Identify which cell holds the provided text, then report its (x, y) central coordinate. 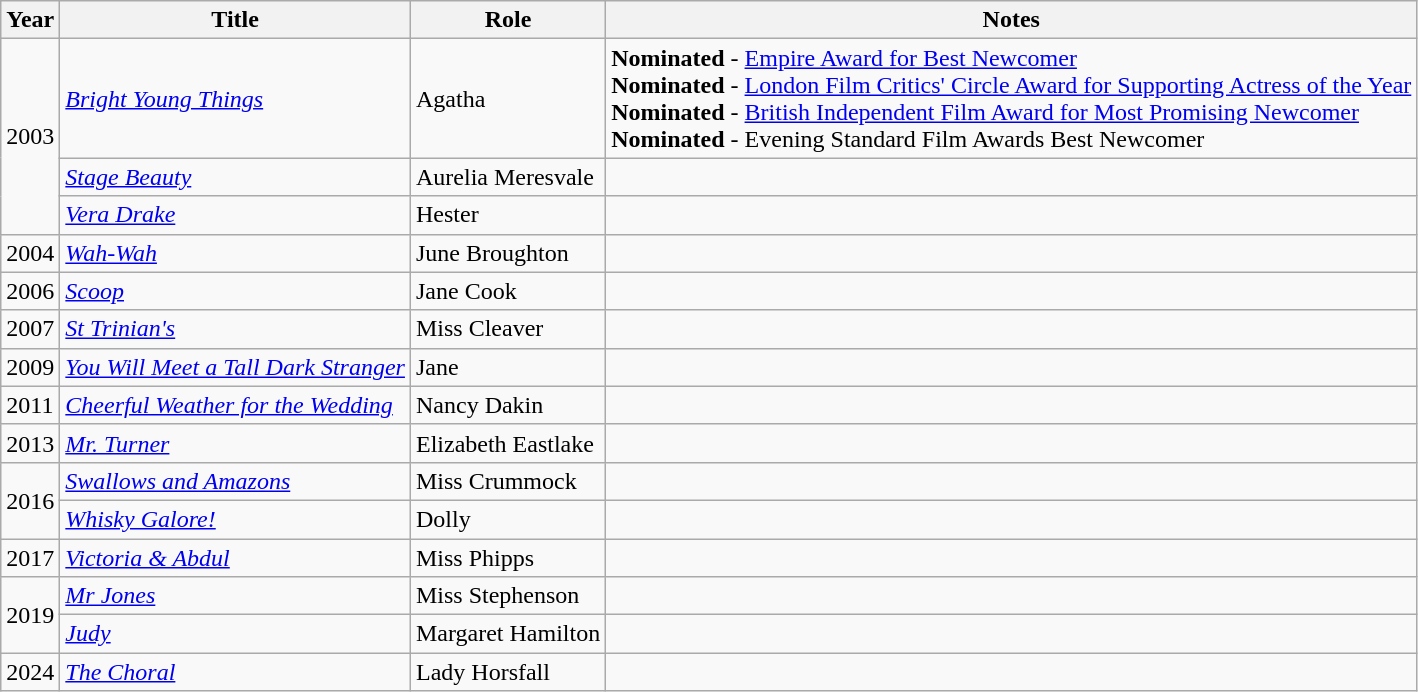
Jane (508, 367)
2017 (30, 557)
2007 (30, 329)
Aurelia Meresvale (508, 177)
Title (236, 20)
Whisky Galore! (236, 519)
Swallows and Amazons (236, 481)
2009 (30, 367)
2011 (30, 405)
June Broughton (508, 253)
Jane Cook (508, 291)
Nancy Dakin (508, 405)
Vera Drake (236, 215)
Cheerful Weather for the Wedding (236, 405)
2003 (30, 136)
Year (30, 20)
Role (508, 20)
Hester (508, 215)
2019 (30, 615)
Agatha (508, 98)
The Choral (236, 672)
Mr Jones (236, 596)
2013 (30, 443)
2004 (30, 253)
Dolly (508, 519)
Miss Crummock (508, 481)
2024 (30, 672)
Elizabeth Eastlake (508, 443)
Judy (236, 634)
Mr. Turner (236, 443)
Victoria & Abdul (236, 557)
You Will Meet a Tall Dark Stranger (236, 367)
Wah-Wah (236, 253)
Scoop (236, 291)
Bright Young Things (236, 98)
Miss Phipps (508, 557)
Notes (1012, 20)
Lady Horsfall (508, 672)
Margaret Hamilton (508, 634)
2006 (30, 291)
St Trinian's (236, 329)
Stage Beauty (236, 177)
2016 (30, 500)
Miss Cleaver (508, 329)
Miss Stephenson (508, 596)
